Find where the given text appears and provide that cell's center as [x, y] coordinate. 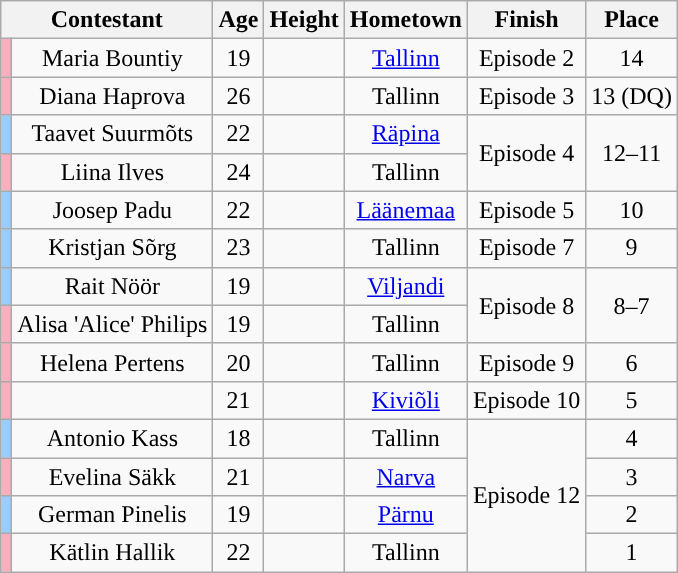
Hometown [406, 20]
12–11 [632, 153]
Pärnu [406, 515]
14 [632, 58]
Evelina Säkk [112, 477]
Episode 9 [526, 362]
Viljandi [406, 286]
Age [238, 20]
10 [632, 210]
Episode 5 [526, 210]
6 [632, 362]
Episode 7 [526, 248]
Contestant [107, 20]
Rait Nöör [112, 286]
9 [632, 248]
8–7 [632, 305]
1 [632, 553]
4 [632, 438]
Liina Ilves [112, 172]
18 [238, 438]
Räpina [406, 134]
Episode 3 [526, 96]
Diana Haprova [112, 96]
13 (DQ) [632, 96]
26 [238, 96]
Joosep Padu [112, 210]
Taavet Suurmõts [112, 134]
Episode 8 [526, 305]
Finish [526, 20]
2 [632, 515]
Kristjan Sõrg [112, 248]
23 [238, 248]
Height [304, 20]
Episode 10 [526, 400]
Episode 12 [526, 495]
Antonio Kass [112, 438]
Kiviõli [406, 400]
Episode 2 [526, 58]
Läänemaa [406, 210]
Place [632, 20]
Kätlin Hallik [112, 553]
Maria Bountiy [112, 58]
3 [632, 477]
Episode 4 [526, 153]
24 [238, 172]
Helena Pertens [112, 362]
20 [238, 362]
German Pinelis [112, 515]
Alisa 'Alice' Philips [112, 324]
5 [632, 400]
Narva [406, 477]
